From the cell containing the given text, extract its center point as [x, y] coordinate. 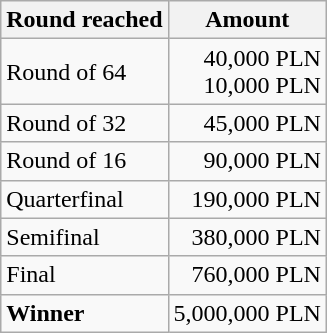
40,000 PLN 10,000 PLN [247, 72]
190,000 PLN [247, 199]
Round reached [84, 20]
Round of 16 [84, 161]
Amount [247, 20]
Round of 64 [84, 72]
5,000,000 PLN [247, 313]
Quarterfinal [84, 199]
Round of 32 [84, 123]
760,000 PLN [247, 275]
90,000 PLN [247, 161]
45,000 PLN [247, 123]
380,000 PLN [247, 237]
Winner [84, 313]
Final [84, 275]
Semifinal [84, 237]
